Search for the cell housing the specified text and yield its [x, y] center coordinate. 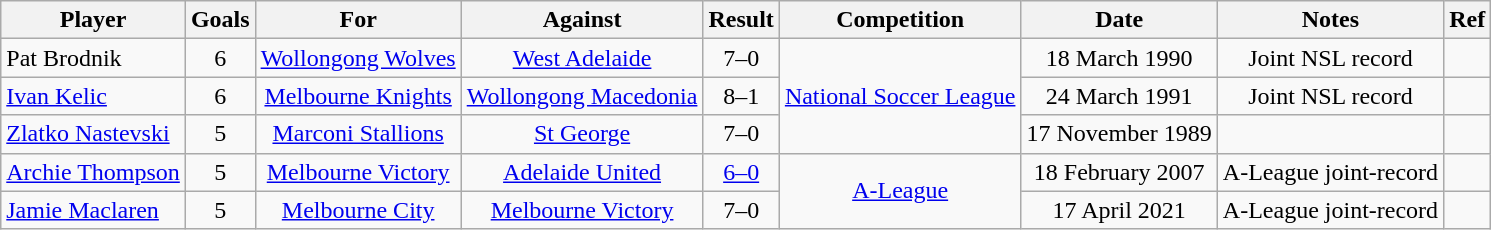
A-League [900, 191]
18 March 1990 [1119, 58]
Notes [1330, 20]
Zlatko Nastevski [94, 134]
Player [94, 20]
Marconi Stallions [358, 134]
For [358, 20]
6–0 [741, 172]
Adelaide United [582, 172]
Ivan Kelic [94, 96]
Archie Thompson [94, 172]
Pat Brodnik [94, 58]
Date [1119, 20]
Wollongong Macedonia [582, 96]
Goals [220, 20]
Jamie Maclaren [94, 210]
17 November 1989 [1119, 134]
West Adelaide [582, 58]
Melbourne City [358, 210]
18 February 2007 [1119, 172]
National Soccer League [900, 96]
Competition [900, 20]
Against [582, 20]
Wollongong Wolves [358, 58]
Ref [1468, 20]
8–1 [741, 96]
Result [741, 20]
St George [582, 134]
17 April 2021 [1119, 210]
Melbourne Knights [358, 96]
24 March 1991 [1119, 96]
